From the cell containing the given text, extract its center point as [X, Y] coordinate. 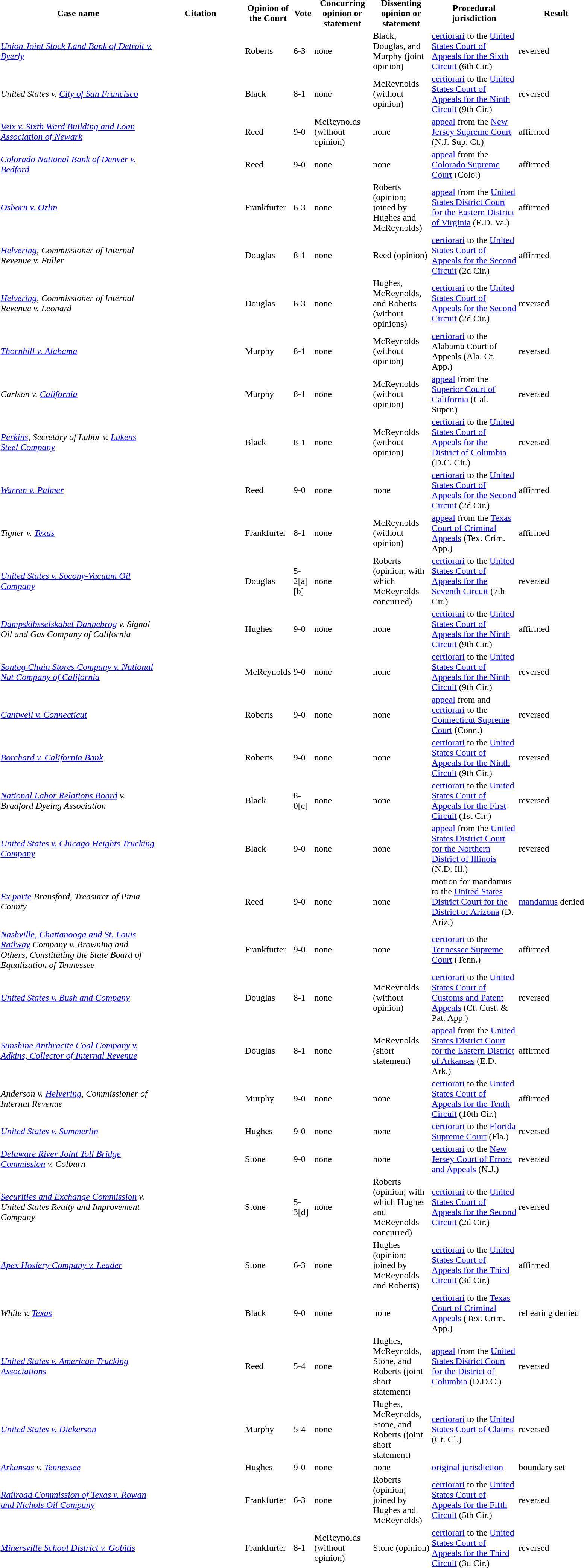
Securities and Exchange Commission v. United States Realty and Improvement Company [78, 1207]
United States v. American Trucking Associations [78, 1366]
motion for mandamus to the United States District Court for the District of Arizona (D. Ariz.) [474, 902]
Helvering, Commissioner of Internal Revenue v. Leonard [78, 303]
5-3[d] [303, 1207]
certiorari to the United States Court of Appeals for the Tenth Circuit (10th Cir.) [474, 1099]
Black, Douglas, and Murphy (joint opinion) [401, 51]
Osborn v. Ozlin [78, 207]
Nashville, Chattanooga and St. Louis Railway Company v. Browning and Others, Constituting the State Board of Equalization of Tennessee [78, 950]
Ex parte Bransford, Treasurer of Pima County [78, 902]
United States v. Dickerson [78, 1429]
certiorari to the United States Court of Appeals for the First Circuit (1st Cir.) [474, 801]
McReynolds (short statement) [401, 1051]
White v. Texas [78, 1313]
certiorari to the New Jersey Court of Errors and Appeals (N.J.) [474, 1159]
appeal from the United States District Court for the District of Columbia (D.D.C.) [474, 1366]
certiorari to the Alabama Court of Appeals (Ala. Ct. App.) [474, 351]
certiorari to the United States Court of Appeals for the District of Columbia (D.C. Cir.) [474, 442]
certiorari to the United States Court of Claims (Ct. Cl.) [474, 1429]
Borchard v. California Bank [78, 758]
certiorari to the United States Court of Appeals for the Third Circuit (3d Cir.) [474, 1265]
Warren v. Palmer [78, 490]
Hughes, McReynolds, and Roberts (without opinions) [401, 303]
appeal from the United States District Court for the Eastern District of Arkansas (E.D. Ark.) [474, 1051]
Sontag Chain Stores Company v. National Nut Company of California [78, 672]
8-0[c] [303, 801]
Perkins, Secretary of Labor v. Lukens Steel Company [78, 442]
United States v. Summerlin [78, 1131]
Anderson v. Helvering, Commissioner of Internal Revenue [78, 1099]
Railroad Commission of Texas v. Rowan and Nichols Oil Company [78, 1500]
Roberts (opinion; with which McReynolds concurred) [401, 581]
United States v. Chicago Heights Trucking Company [78, 849]
Veix v. Sixth Ward Building and Loan Association of Newark [78, 132]
McReynolds [268, 672]
appeal from and certiorari to the Connecticut Supreme Court (Conn.) [474, 715]
certiorari to the United States Court of Appeals for the Fifth Circuit (5th Cir.) [474, 1500]
Carlson v. California [78, 394]
Union Joint Stock Land Bank of Detroit v. Byerly [78, 51]
Arkansas v. Tennessee [78, 1467]
Sunshine Anthracite Coal Company v. Adkins, Collector of Internal Revenue [78, 1051]
5-2[a][b] [303, 581]
United States v. Bush and Company [78, 998]
Reed (opinion) [401, 255]
United States v. Socony-Vacuum Oil Company [78, 581]
certiorari to the United States Court of Appeals for the Seventh Circuit (7th Cir.) [474, 581]
National Labor Relations Board v. Bradford Dyeing Association [78, 801]
Cantwell v. Connecticut [78, 715]
certiorari to the Florida Supreme Court (Fla.) [474, 1131]
appeal from the United States District Court for the Northern District of Illinois (N.D. Ill.) [474, 849]
original jurisdiction [474, 1467]
Roberts (opinion; with which Hughes and McReynolds concurred) [401, 1207]
Helvering, Commissioner of Internal Revenue v. Fuller [78, 255]
Dampskibsselskabet Dannebrog v. Signal Oil and Gas Company of California [78, 629]
appeal from the Texas Court of Criminal Appeals (Tex. Crim. App.) [474, 533]
appeal from the United States District Court for the Eastern District of Virginia (E.D. Va.) [474, 207]
certiorari to the Tennessee Supreme Court (Tenn.) [474, 950]
certiorari to the Texas Court of Criminal Appeals (Tex. Crim. App.) [474, 1313]
Delaware River Joint Toll Bridge Commission v. Colburn [78, 1159]
Colorado National Bank of Denver v. Bedford [78, 164]
Hughes (opinion; joined by McReynolds and Roberts) [401, 1265]
Thornhill v. Alabama [78, 351]
certiorari to the United States Court of Appeals for the Sixth Circuit (6th Cir.) [474, 51]
certiorari to the United States Court of Customs and Patent Appeals (Ct. Cust. & Pat. App.) [474, 998]
appeal from the Colorado Supreme Court (Colo.) [474, 164]
appeal from the Superior Court of California (Cal. Super.) [474, 394]
Tigner v. Texas [78, 533]
appeal from the New Jersey Supreme Court (N.J. Sup. Ct.) [474, 132]
United States v. City of San Francisco [78, 94]
Apex Hosiery Company v. Leader [78, 1265]
